Extract the [x, y] coordinate from the center of the cell holding the provided text.  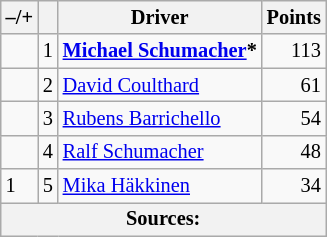
4 [48, 152]
Driver [160, 17]
–/+ [20, 17]
Sources: [164, 219]
Michael Schumacher* [160, 51]
Points [294, 17]
David Coulthard [160, 85]
Rubens Barrichello [160, 118]
48 [294, 152]
2 [48, 85]
54 [294, 118]
Ralf Schumacher [160, 152]
3 [48, 118]
34 [294, 186]
Mika Häkkinen [160, 186]
113 [294, 51]
5 [48, 186]
61 [294, 85]
